Capture the cell that displays the provided text and extract its [x, y] central coordinate. 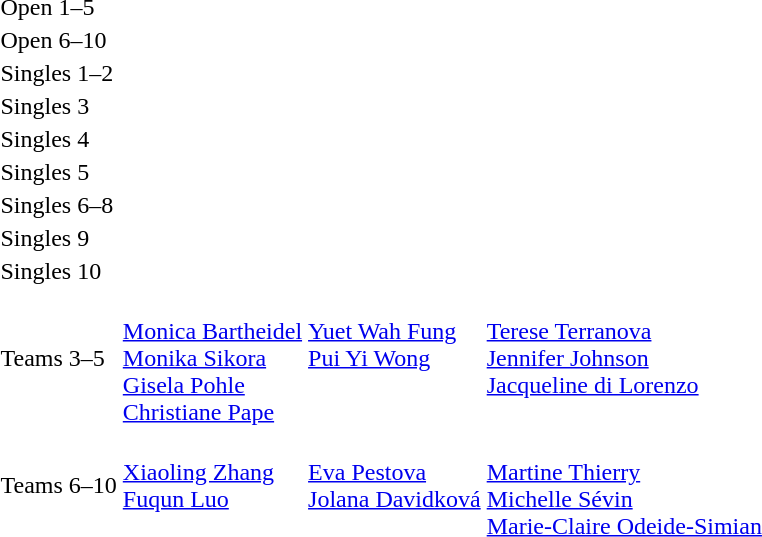
Monica Bartheidel Monika Sikora Gisela Pohle Christiane Pape [212, 358]
Yuet Wah Fung Pui Yi Wong [395, 358]
